Scan for the cell matching the given text and deliver its [X, Y] coordinate at center. 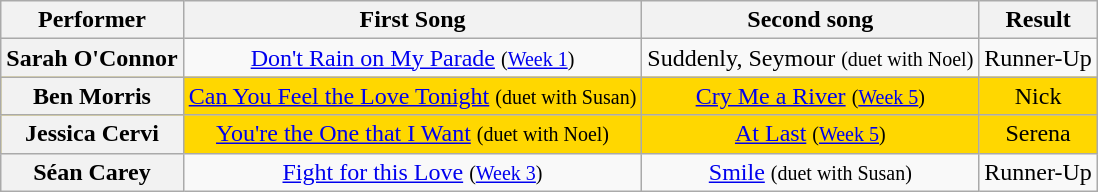
Jessica Cervi [92, 134]
First Song [412, 20]
Smile (duet with Susan) [810, 172]
Fight for this Love (Week 3) [412, 172]
You're the One that I Want (duet with Noel) [412, 134]
Cry Me a River (Week 5) [810, 96]
At Last (Week 5) [810, 134]
Performer [92, 20]
Result [1038, 20]
Ben Morris [92, 96]
Séan Carey [92, 172]
Nick [1038, 96]
Can You Feel the Love Tonight (duet with Susan) [412, 96]
Sarah O'Connor [92, 58]
Suddenly, Seymour (duet with Noel) [810, 58]
Second song [810, 20]
Don't Rain on My Parade (Week 1) [412, 58]
Serena [1038, 134]
